Detect which cell encompasses the target text, then output its [x, y] center coordinate. 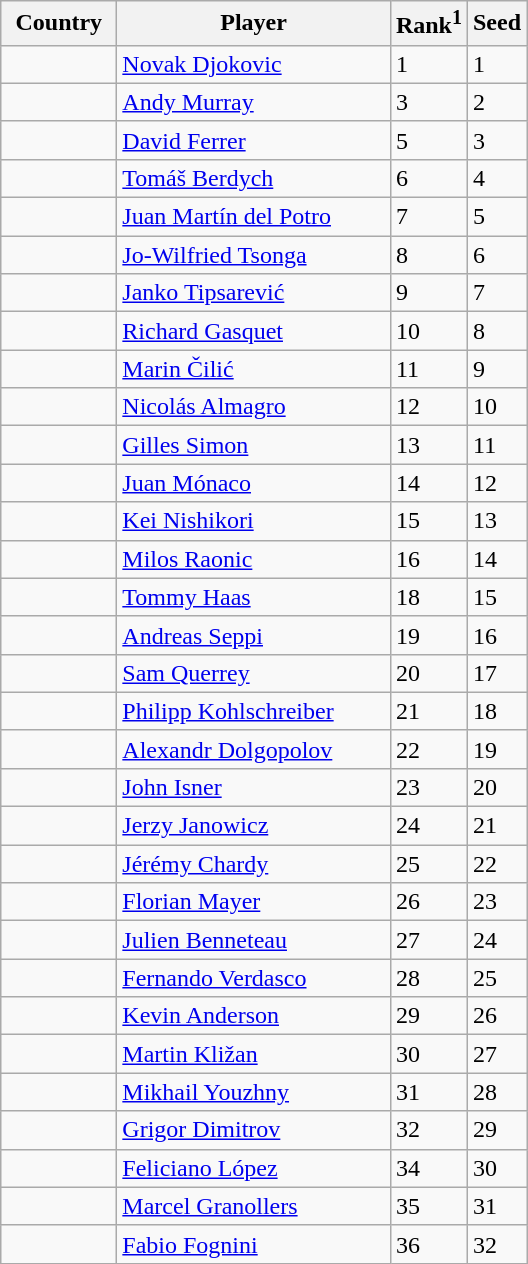
Tomáš Berdych [254, 178]
Grigor Dimitrov [254, 1130]
Gilles Simon [254, 445]
Richard Gasquet [254, 331]
Marcel Granollers [254, 1206]
Andreas Seppi [254, 635]
Seed [496, 24]
Kevin Anderson [254, 1016]
Kei Nishikori [254, 521]
Fernando Verdasco [254, 978]
Novak Djokovic [254, 64]
2 [496, 102]
Feliciano López [254, 1168]
36 [428, 1244]
Janko Tipsarević [254, 293]
17 [496, 673]
4 [496, 178]
35 [428, 1206]
Juan Mónaco [254, 483]
Rank1 [428, 24]
John Isner [254, 787]
Jérémy Chardy [254, 864]
Juan Martín del Potro [254, 217]
Florian Mayer [254, 902]
Marin Čilić [254, 369]
Milos Raonic [254, 559]
Andy Murray [254, 102]
Nicolás Almagro [254, 407]
Martin Kližan [254, 1054]
Country [59, 24]
Player [254, 24]
Sam Querrey [254, 673]
Jo-Wilfried Tsonga [254, 255]
Tommy Haas [254, 597]
Philipp Kohlschreiber [254, 711]
Jerzy Janowicz [254, 826]
Fabio Fognini [254, 1244]
David Ferrer [254, 140]
Julien Benneteau [254, 940]
Alexandr Dolgopolov [254, 749]
34 [428, 1168]
Mikhail Youzhny [254, 1092]
